Identify which cell holds the provided text, then report its (x, y) central coordinate. 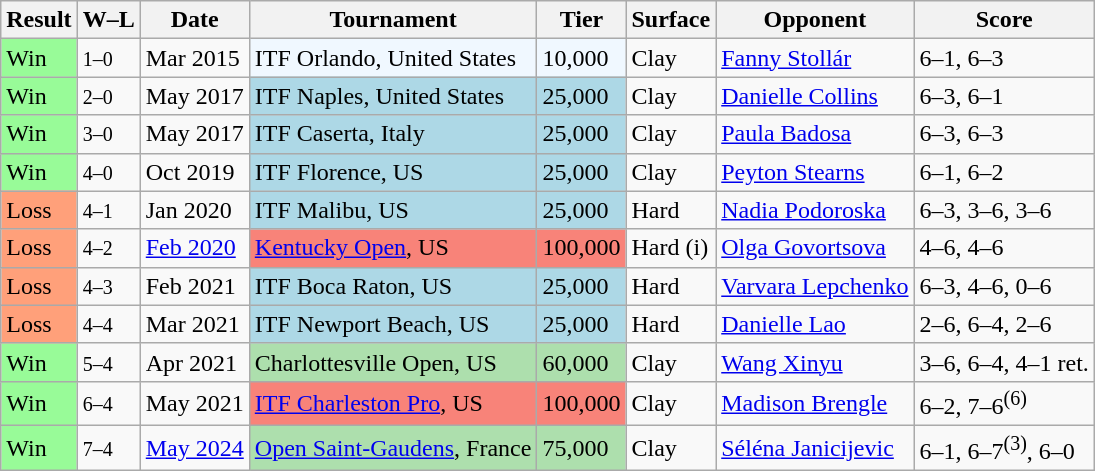
Charlottesville Open, US (393, 362)
Result (39, 20)
6–3, 6–1 (1004, 96)
10,000 (582, 58)
ITF Florence, US (393, 172)
1–0 (108, 58)
Fanny Stollár (815, 58)
Score (1004, 20)
ITF Malibu, US (393, 210)
Feb 2020 (194, 248)
4–3 (108, 286)
May 2024 (194, 448)
4–1 (108, 210)
4–6, 4–6 (1004, 248)
ITF Boca Raton, US (393, 286)
2–0 (108, 96)
Kentucky Open, US (393, 248)
Tournament (393, 20)
Nadia Podoroska (815, 210)
Danielle Lao (815, 324)
3–0 (108, 134)
60,000 (582, 362)
Surface (671, 20)
Wang Xinyu (815, 362)
75,000 (582, 448)
Paula Badosa (815, 134)
ITF Caserta, Italy (393, 134)
5–4 (108, 362)
ITF Orlando, United States (393, 58)
May 2021 (194, 404)
ITF Newport Beach, US (393, 324)
Mar 2015 (194, 58)
Oct 2019 (194, 172)
Feb 2021 (194, 286)
6–3, 4–6, 0–6 (1004, 286)
Madison Brengle (815, 404)
Date (194, 20)
6–1, 6–7(3), 6–0 (1004, 448)
W–L (108, 20)
Open Saint-Gaudens, France (393, 448)
4–2 (108, 248)
3–6, 6–4, 4–1 ret. (1004, 362)
Hard (i) (671, 248)
Jan 2020 (194, 210)
Mar 2021 (194, 324)
Tier (582, 20)
6–1, 6–3 (1004, 58)
ITF Charleston Pro, US (393, 404)
4–4 (108, 324)
2–6, 6–4, 2–6 (1004, 324)
4–0 (108, 172)
Séléna Janicijevic (815, 448)
6–2, 7–6(6) (1004, 404)
Opponent (815, 20)
6–1, 6–2 (1004, 172)
Olga Govortsova (815, 248)
7–4 (108, 448)
6–4 (108, 404)
6–3, 3–6, 3–6 (1004, 210)
ITF Naples, United States (393, 96)
Danielle Collins (815, 96)
6–3, 6–3 (1004, 134)
Peyton Stearns (815, 172)
Apr 2021 (194, 362)
Varvara Lepchenko (815, 286)
